Find where the given text appears and provide that cell's center as [x, y] coordinate. 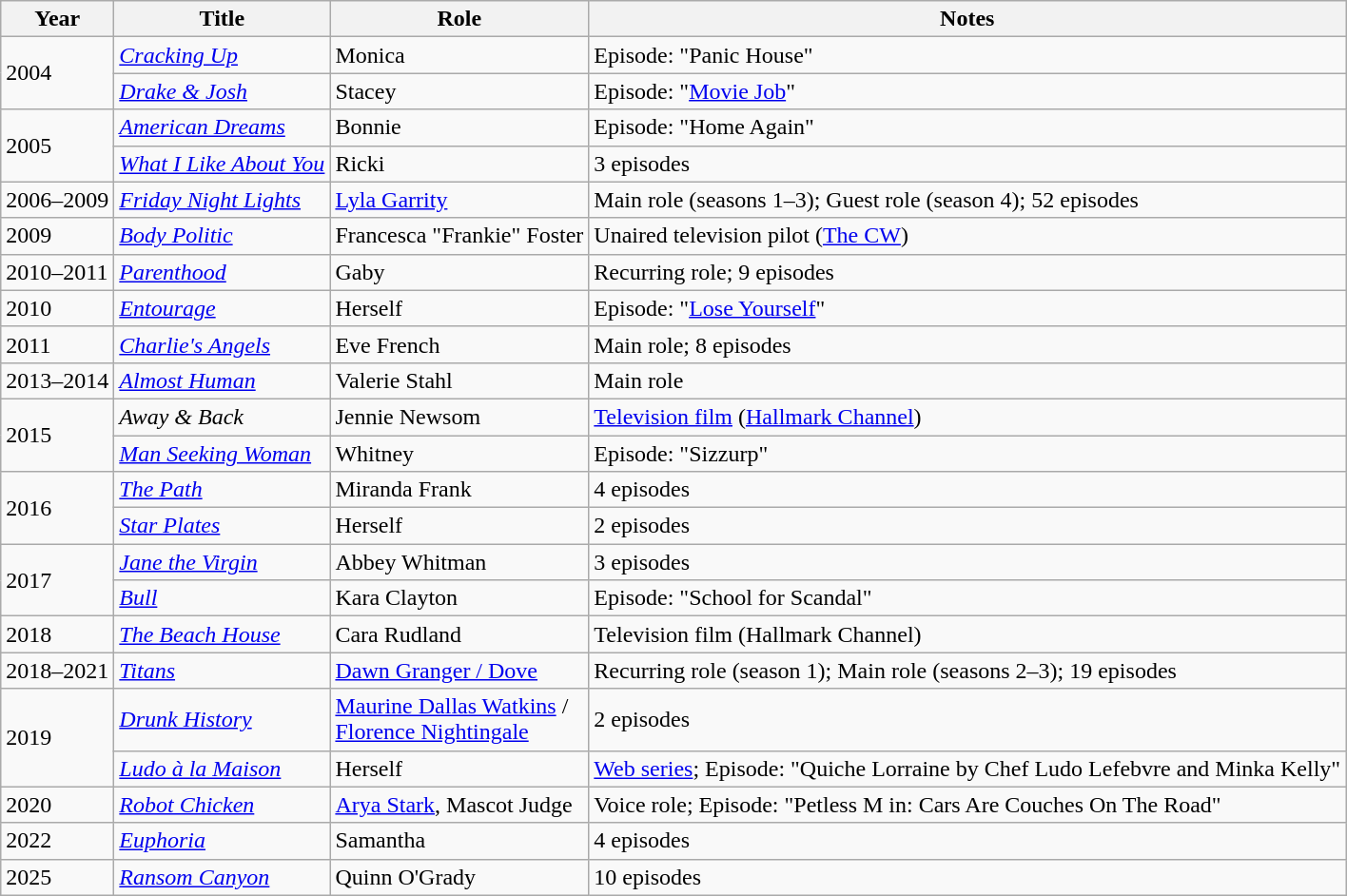
Drunk History [223, 719]
Recurring role (season 1); Main role (seasons 2–3); 19 episodes [967, 671]
Maurine Dallas Watkins /Florence Nightingale [459, 719]
2015 [57, 435]
Cracking Up [223, 55]
Bull [223, 598]
Episode: "Sizzurp" [967, 454]
2020 [57, 805]
Notes [967, 19]
2006–2009 [57, 200]
Samantha [459, 841]
2009 [57, 236]
2005 [57, 146]
2013–2014 [57, 380]
Whitney [459, 454]
Arya Stark, Mascot Judge [459, 805]
Cara Rudland [459, 634]
Euphoria [223, 841]
The Path [223, 490]
Episode: "Movie Job" [967, 91]
Lyla Garrity [459, 200]
Dawn Granger / Dove [459, 671]
2025 [57, 877]
Away & Back [223, 417]
Body Politic [223, 236]
2019 [57, 738]
Charlie's Angels [223, 344]
2018–2021 [57, 671]
Star Plates [223, 526]
Main role [967, 380]
2016 [57, 508]
Main role; 8 episodes [967, 344]
2010–2011 [57, 272]
Episode: "Lose Yourself" [967, 308]
Main role (seasons 1–3); Guest role (season 4); 52 episodes [967, 200]
The Beach House [223, 634]
Role [459, 19]
2010 [57, 308]
Title [223, 19]
2004 [57, 73]
Eve French [459, 344]
2011 [57, 344]
Bonnie [459, 127]
Parenthood [223, 272]
2022 [57, 841]
American Dreams [223, 127]
Monica [459, 55]
Unaired television pilot (The CW) [967, 236]
Stacey [459, 91]
Robot Chicken [223, 805]
Quinn O'Grady [459, 877]
Ricki [459, 164]
Miranda Frank [459, 490]
Episode: "School for Scandal" [967, 598]
Friday Night Lights [223, 200]
Man Seeking Woman [223, 454]
Drake & Josh [223, 91]
Gaby [459, 272]
Ludo à la Maison [223, 769]
Recurring role; 9 episodes [967, 272]
What I Like About You [223, 164]
10 episodes [967, 877]
Jennie Newsom [459, 417]
Episode: "Home Again" [967, 127]
2017 [57, 580]
Kara Clayton [459, 598]
Titans [223, 671]
Year [57, 19]
Abbey Whitman [459, 562]
Web series; Episode: "Quiche Lorraine by Chef Ludo Lefebvre and Minka Kelly" [967, 769]
Entourage [223, 308]
Jane the Virgin [223, 562]
2018 [57, 634]
Valerie Stahl [459, 380]
Francesca "Frankie" Foster [459, 236]
Voice role; Episode: "Petless M in: Cars Are Couches On The Road" [967, 805]
Episode: "Panic House" [967, 55]
Almost Human [223, 380]
Ransom Canyon [223, 877]
